Locate the cell with the specified text and output its [x, y] center coordinate. 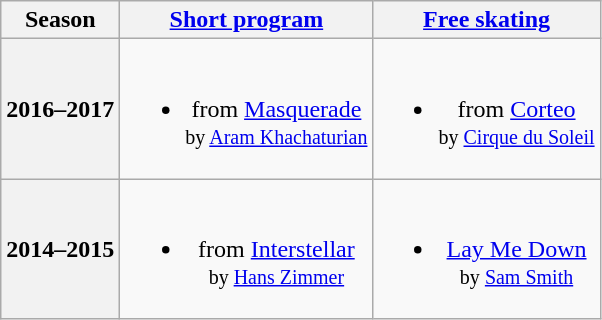
Short program [246, 20]
2014–2015 [60, 249]
2016–2017 [60, 109]
Lay Me Down by Sam Smith [486, 249]
from Interstellar by Hans Zimmer [246, 249]
from Masquerade by Aram Khachaturian [246, 109]
Season [60, 20]
Free skating [486, 20]
from Corteo by Cirque du Soleil [486, 109]
